From the cell containing the given text, extract its center point as [x, y] coordinate. 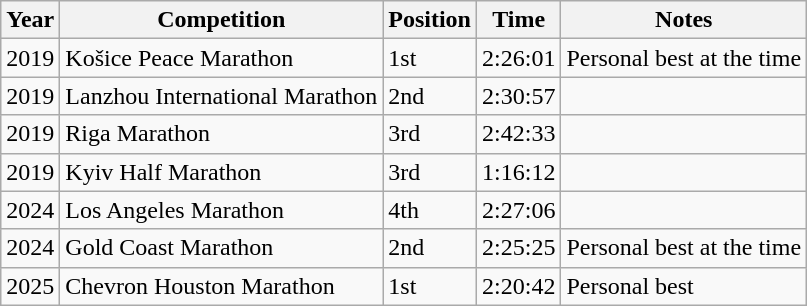
Year [30, 20]
Personal best [684, 286]
4th [430, 210]
Competition [222, 20]
Time [519, 20]
2:27:06 [519, 210]
Gold Coast Marathon [222, 248]
Position [430, 20]
2:26:01 [519, 58]
Lanzhou International Marathon [222, 96]
Riga Marathon [222, 134]
Kyiv Half Marathon [222, 172]
2025 [30, 286]
2:20:42 [519, 286]
2:30:57 [519, 96]
1:16:12 [519, 172]
Chevron Houston Marathon [222, 286]
Košice Peace Marathon [222, 58]
2:42:33 [519, 134]
Los Angeles Marathon [222, 210]
Notes [684, 20]
2:25:25 [519, 248]
